Extract the (X, Y) coordinate from the center of the cell holding the provided text.  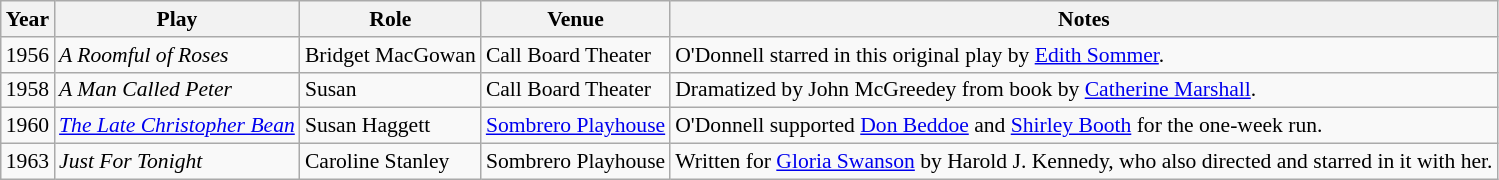
1963 (28, 162)
Year (28, 19)
1960 (28, 126)
Susan Haggett (390, 126)
Venue (576, 19)
Role (390, 19)
1956 (28, 55)
A Roomful of Roses (177, 55)
Dramatized by John McGreedey from book by Catherine Marshall. (1084, 90)
Written for Gloria Swanson by Harold J. Kennedy, who also directed and starred in it with her. (1084, 162)
Bridget MacGowan (390, 55)
Just For Tonight (177, 162)
A Man Called Peter (177, 90)
1958 (28, 90)
The Late Christopher Bean (177, 126)
Susan (390, 90)
Notes (1084, 19)
Caroline Stanley (390, 162)
O'Donnell supported Don Beddoe and Shirley Booth for the one-week run. (1084, 126)
Play (177, 19)
O'Donnell starred in this original play by Edith Sommer. (1084, 55)
